Identify which cell holds the provided text, then report its [X, Y] central coordinate. 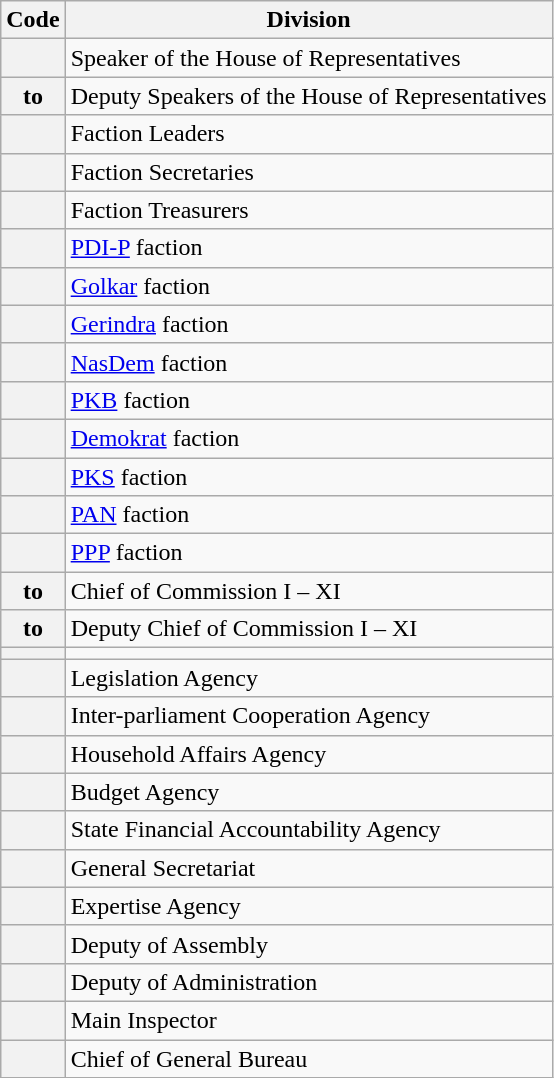
Demokrat faction [308, 438]
PPP faction [308, 553]
PKB faction [308, 400]
State Financial Accountability Agency [308, 830]
Faction Leaders [308, 134]
Deputy Chief of Commission I – XI [308, 629]
Main Inspector [308, 1020]
PAN faction [308, 515]
Legislation Agency [308, 678]
Deputy of Assembly [308, 944]
Expertise Agency [308, 906]
Golkar faction [308, 286]
Chief of Commission I – XI [308, 591]
Deputy Speakers of the House of Representatives [308, 96]
Faction Treasurers [308, 210]
PKS faction [308, 477]
Speaker of the House of Representatives [308, 58]
Budget Agency [308, 792]
General Secretariat [308, 868]
Household Affairs Agency [308, 754]
NasDem faction [308, 362]
Division [308, 20]
Chief of General Bureau [308, 1059]
Inter-parliament Cooperation Agency [308, 716]
Gerindra faction [308, 324]
PDI-P faction [308, 248]
Code [33, 20]
Faction Secretaries [308, 172]
Deputy of Administration [308, 982]
